Search for the cell housing the specified text and yield its [x, y] center coordinate. 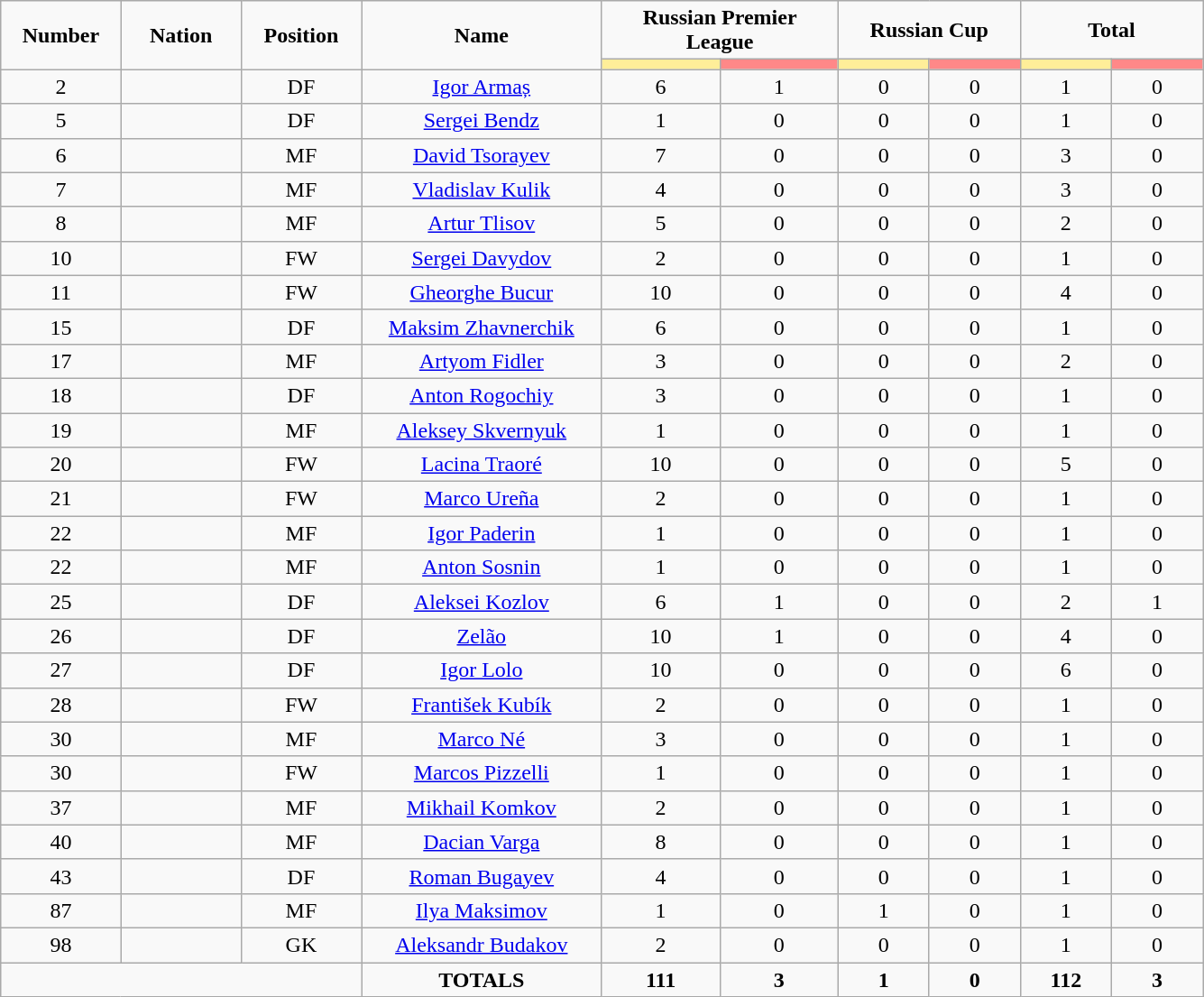
28 [61, 705]
Zelão [482, 636]
Aleksandr Budakov [482, 945]
Marco Ureña [482, 499]
David Tsorayev [482, 155]
Dacian Varga [482, 842]
Lacina Traoré [482, 465]
Total [1111, 31]
Position [301, 35]
Maksim Zhavnerchik [482, 327]
Anton Rogochiy [482, 395]
Russian Cup [929, 31]
Marcos Pizzelli [482, 773]
Aleksei Kozlov [482, 602]
Artur Tlisov [482, 224]
Nation [180, 35]
Anton Sosnin [482, 568]
Sergei Davydov [482, 258]
Igor Lolo [482, 670]
11 [61, 292]
Name [482, 35]
25 [61, 602]
Russian Premier League [720, 31]
20 [61, 465]
21 [61, 499]
Roman Bugayev [482, 876]
37 [61, 808]
František Kubík [482, 705]
Marco Né [482, 739]
112 [1066, 979]
Igor Paderin [482, 533]
18 [61, 395]
Sergei Bendz [482, 121]
Number [61, 35]
Mikhail Komkov [482, 808]
Gheorghe Bucur [482, 292]
TOTALS [482, 979]
Igor Armaș [482, 87]
27 [61, 670]
Ilya Maksimov [482, 910]
Vladislav Kulik [482, 189]
87 [61, 910]
19 [61, 430]
111 [660, 979]
GK [301, 945]
Aleksey Skvernyuk [482, 430]
40 [61, 842]
15 [61, 327]
43 [61, 876]
98 [61, 945]
17 [61, 361]
Artyom Fidler [482, 361]
26 [61, 636]
